Scan for the cell matching the given text and deliver its [X, Y] coordinate at center. 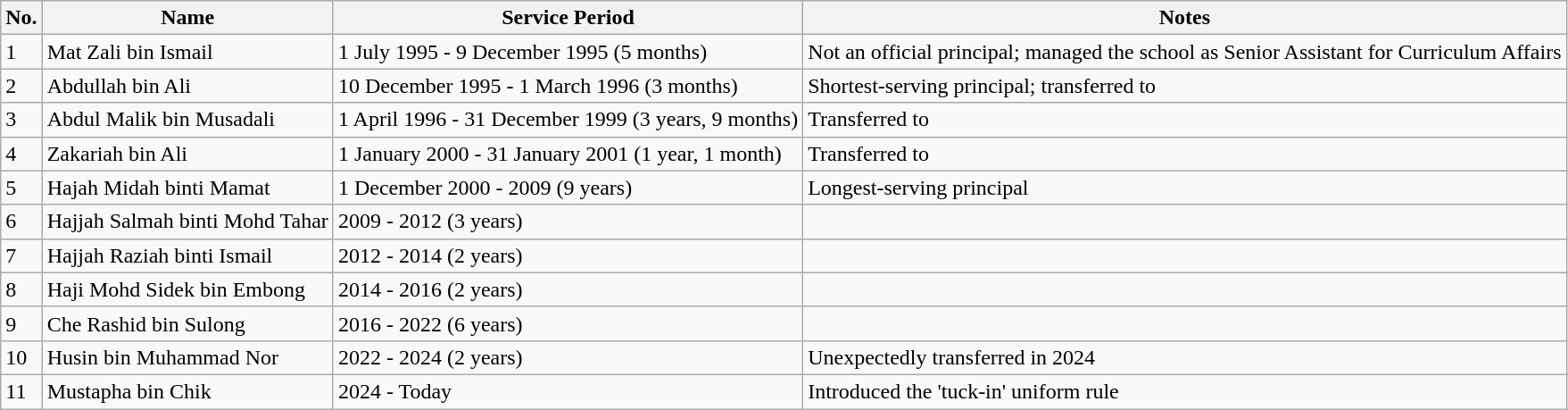
Abdullah bin Ali [187, 86]
11 [21, 391]
8 [21, 289]
Service Period [568, 18]
10 December 1995 - 1 March 1996 (3 months) [568, 86]
9 [21, 323]
2009 - 2012 (3 years) [568, 222]
1 July 1995 - 9 December 1995 (5 months) [568, 52]
Husin bin Muhammad Nor [187, 357]
Hajjah Salmah binti Mohd Tahar [187, 222]
Mustapha bin Chik [187, 391]
Introduced the 'tuck-in' uniform rule [1185, 391]
Haji Mohd Sidek bin Embong [187, 289]
1 [21, 52]
Name [187, 18]
Not an official principal; managed the school as Senior Assistant for Curriculum Affairs [1185, 52]
Hajjah Raziah binti Ismail [187, 255]
3 [21, 120]
7 [21, 255]
No. [21, 18]
5 [21, 188]
6 [21, 222]
2014 - 2016 (2 years) [568, 289]
Longest-serving principal [1185, 188]
Notes [1185, 18]
2 [21, 86]
2016 - 2022 (6 years) [568, 323]
Shortest-serving principal; transferred to [1185, 86]
1 January 2000 - 31 January 2001 (1 year, 1 month) [568, 154]
1 April 1996 - 31 December 1999 (3 years, 9 months) [568, 120]
Zakariah bin Ali [187, 154]
2022 - 2024 (2 years) [568, 357]
Che Rashid bin Sulong [187, 323]
2024 - Today [568, 391]
Mat Zali bin Ismail [187, 52]
Unexpectedly transferred in 2024 [1185, 357]
2012 - 2014 (2 years) [568, 255]
Hajah Midah binti Mamat [187, 188]
1 December 2000 - 2009 (9 years) [568, 188]
10 [21, 357]
4 [21, 154]
Abdul Malik bin Musadali [187, 120]
